Scan for the cell matching the given text and deliver its (X, Y) coordinate at center. 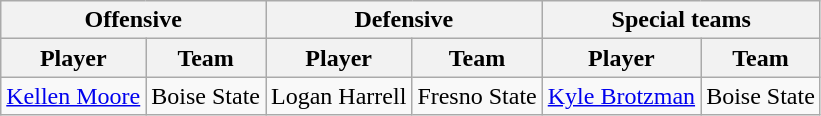
Fresno State (477, 96)
Kellen Moore (74, 96)
Special teams (681, 20)
Kyle Brotzman (621, 96)
Defensive (404, 20)
Offensive (134, 20)
Logan Harrell (339, 96)
